Detect which cell encompasses the target text, then output its (X, Y) center coordinate. 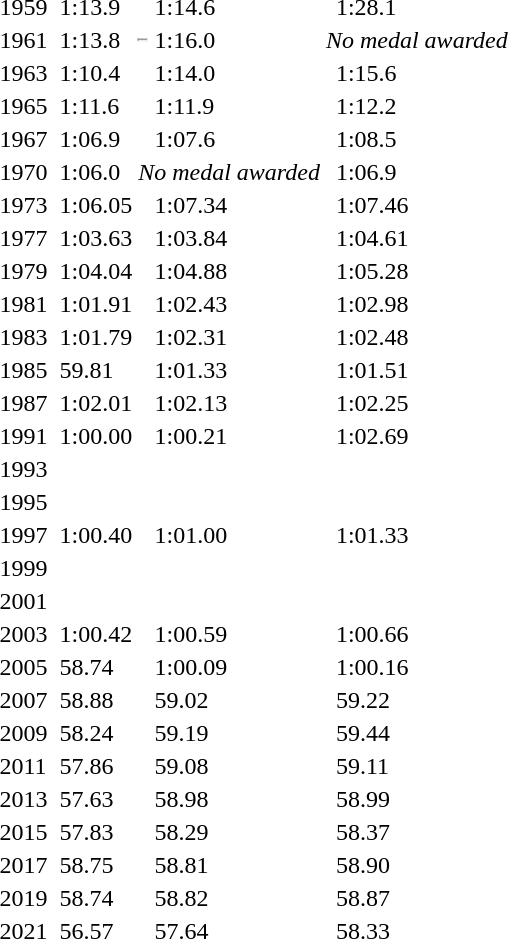
1:11.6 (96, 106)
1:07.34 (237, 205)
1:06.9 (96, 139)
1:11.9 (237, 106)
59.08 (237, 766)
1:00.42 (96, 634)
58.81 (237, 865)
58.29 (237, 832)
58.24 (96, 733)
1:02.13 (237, 403)
1:00.40 (96, 535)
1:02.01 (96, 403)
1:02.43 (237, 304)
1:16.0 (237, 40)
1:01.91 (96, 304)
57.86 (96, 766)
58.98 (237, 799)
1:04.88 (237, 271)
1:03.63 (96, 238)
1:06.0 (96, 172)
1:03.84 (237, 238)
1:13.8 (96, 40)
1:00.21 (237, 436)
1:01.79 (96, 337)
59.81 (96, 370)
1:00.09 (237, 667)
59.19 (237, 733)
58.82 (237, 898)
No medal awarded (230, 172)
1:01.00 (237, 535)
57.63 (96, 799)
58.88 (96, 700)
1:02.31 (237, 337)
59.02 (237, 700)
1:10.4 (96, 73)
58.75 (96, 865)
1:04.04 (96, 271)
1:00.59 (237, 634)
1:00.00 (96, 436)
57.83 (96, 832)
1:01.33 (237, 370)
1:07.6 (237, 139)
1:06.05 (96, 205)
1:14.0 (237, 73)
